Find where the given text appears and provide that cell's center as [X, Y] coordinate. 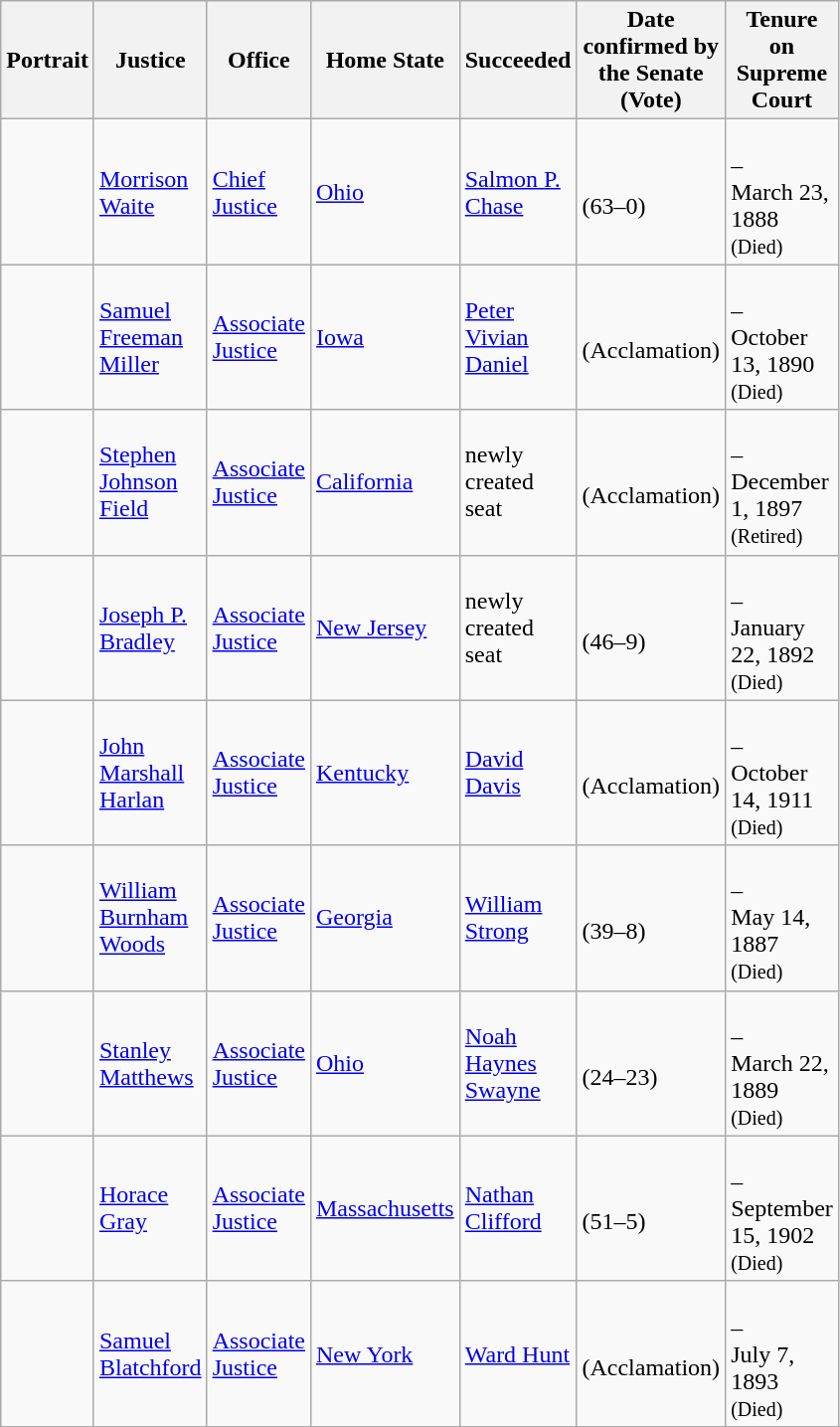
John Marshall Harlan [150, 773]
Salmon P. Chase [518, 192]
–March 22, 1889(Died) [782, 1063]
Chief Justice [258, 192]
Justice [150, 60]
–September 15, 1902(Died) [782, 1208]
(63–0) [651, 192]
Tenure on Supreme Court [782, 60]
Samuel Freeman Miller [150, 337]
Portrait [48, 60]
William Burnham Woods [150, 918]
–January 22, 1892(Died) [782, 627]
California [385, 482]
Nathan Clifford [518, 1208]
–December 1, 1897(Retired) [782, 482]
(46–9) [651, 627]
Peter Vivian Daniel [518, 337]
Office [258, 60]
Date confirmed by the Senate(Vote) [651, 60]
David Davis [518, 773]
New York [385, 1353]
New Jersey [385, 627]
Home State [385, 60]
Noah Haynes Swayne [518, 1063]
Succeeded [518, 60]
Stephen Johnson Field [150, 482]
Samuel Blatchford [150, 1353]
Ward Hunt [518, 1353]
Kentucky [385, 773]
Morrison Waite [150, 192]
(24–23) [651, 1063]
–October 13, 1890(Died) [782, 337]
–March 23, 1888(Died) [782, 192]
William Strong [518, 918]
Georgia [385, 918]
(39–8) [651, 918]
–July 7, 1893(Died) [782, 1353]
(51–5) [651, 1208]
–May 14, 1887(Died) [782, 918]
–October 14, 1911(Died) [782, 773]
Joseph P. Bradley [150, 627]
Massachusetts [385, 1208]
Iowa [385, 337]
Horace Gray [150, 1208]
Stanley Matthews [150, 1063]
